Search for the cell housing the specified text and yield its [X, Y] center coordinate. 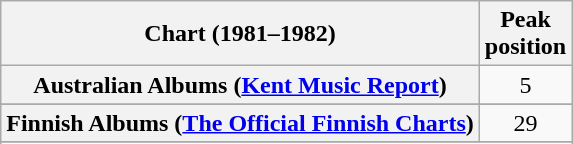
29 [525, 123]
Chart (1981–1982) [240, 34]
Finnish Albums (The Official Finnish Charts) [240, 123]
5 [525, 85]
Australian Albums (Kent Music Report) [240, 85]
Peakposition [525, 34]
